Output the [x, y] coordinate of the center of the cell containing the given text.  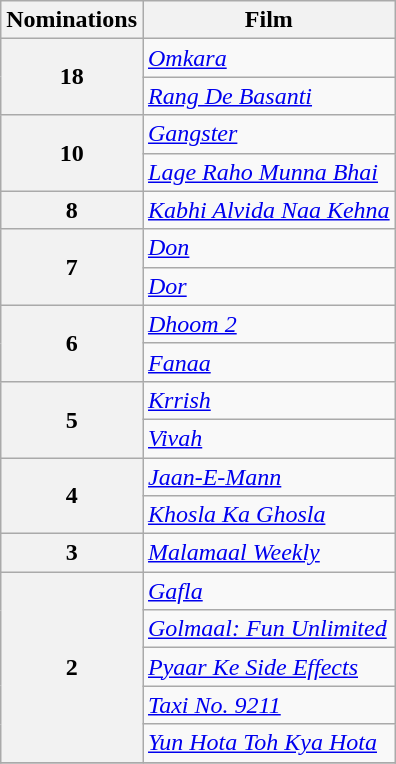
Gafla [268, 591]
Pyaar Ke Side Effects [268, 667]
Kabhi Alvida Naa Kehna [268, 210]
4 [72, 496]
Rang De Basanti [268, 96]
Nominations [72, 20]
5 [72, 419]
8 [72, 210]
Krrish [268, 400]
6 [72, 343]
Don [268, 248]
2 [72, 667]
7 [72, 267]
Dhoom 2 [268, 324]
18 [72, 77]
Lage Raho Munna Bhai [268, 172]
Film [268, 20]
Khosla Ka Ghosla [268, 515]
Dor [268, 286]
3 [72, 553]
Malamaal Weekly [268, 553]
Jaan-E-Mann [268, 477]
Omkara [268, 58]
Vivah [268, 438]
Gangster [268, 134]
10 [72, 153]
Taxi No. 9211 [268, 705]
Yun Hota Toh Kya Hota [268, 743]
Golmaal: Fun Unlimited [268, 629]
Fanaa [268, 362]
